Output the [X, Y] coordinate of the center of the cell containing the given text.  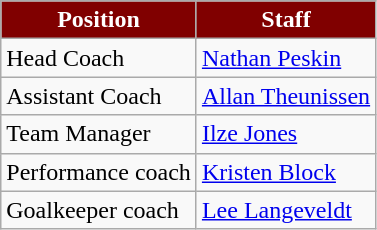
Nathan Peskin [286, 58]
Performance coach [99, 172]
Ilze Jones [286, 134]
Lee Langeveldt [286, 210]
Goalkeeper coach [99, 210]
Assistant Coach [99, 96]
Position [99, 20]
Allan Theunissen [286, 96]
Head Coach [99, 58]
Staff [286, 20]
Team Manager [99, 134]
Kristen Block [286, 172]
